Determine the [X, Y] coordinate at the center of the cell enclosing the given text.  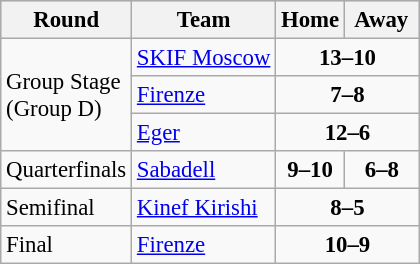
Final [66, 245]
Team [204, 20]
Sabadell [204, 170]
Away [382, 20]
Group Stage(Group D) [66, 96]
7–8 [348, 95]
6–8 [382, 170]
Quarterfinals [66, 170]
9–10 [310, 170]
10–9 [348, 245]
SKIF Moscow [204, 58]
Kinef Kirishi [204, 208]
Home [310, 20]
Eger [204, 133]
Round [66, 20]
12–6 [348, 133]
8–5 [348, 208]
13–10 [348, 58]
Semifinal [66, 208]
